Search for the cell housing the specified text and yield its [X, Y] center coordinate. 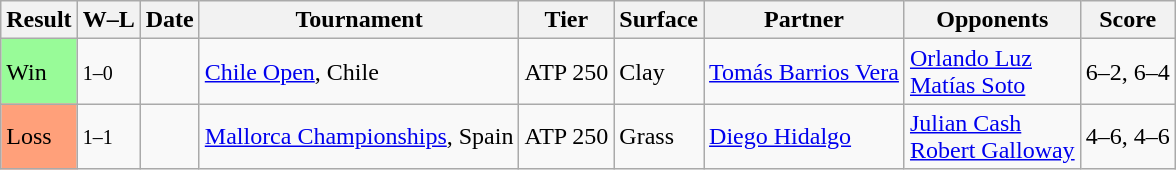
Chile Open, Chile [359, 72]
Mallorca Championships, Spain [359, 136]
Tier [566, 20]
Score [1128, 20]
Clay [659, 72]
Diego Hidalgo [804, 136]
Grass [659, 136]
Orlando Luz Matías Soto [992, 72]
Surface [659, 20]
Partner [804, 20]
Tournament [359, 20]
Loss [39, 136]
Julian Cash Robert Galloway [992, 136]
4–6, 4–6 [1128, 136]
Result [39, 20]
W–L [108, 20]
Date [170, 20]
1–1 [108, 136]
6–2, 6–4 [1128, 72]
Win [39, 72]
Tomás Barrios Vera [804, 72]
1–0 [108, 72]
Opponents [992, 20]
